Find where the given text appears and provide that cell's center as (x, y) coordinate. 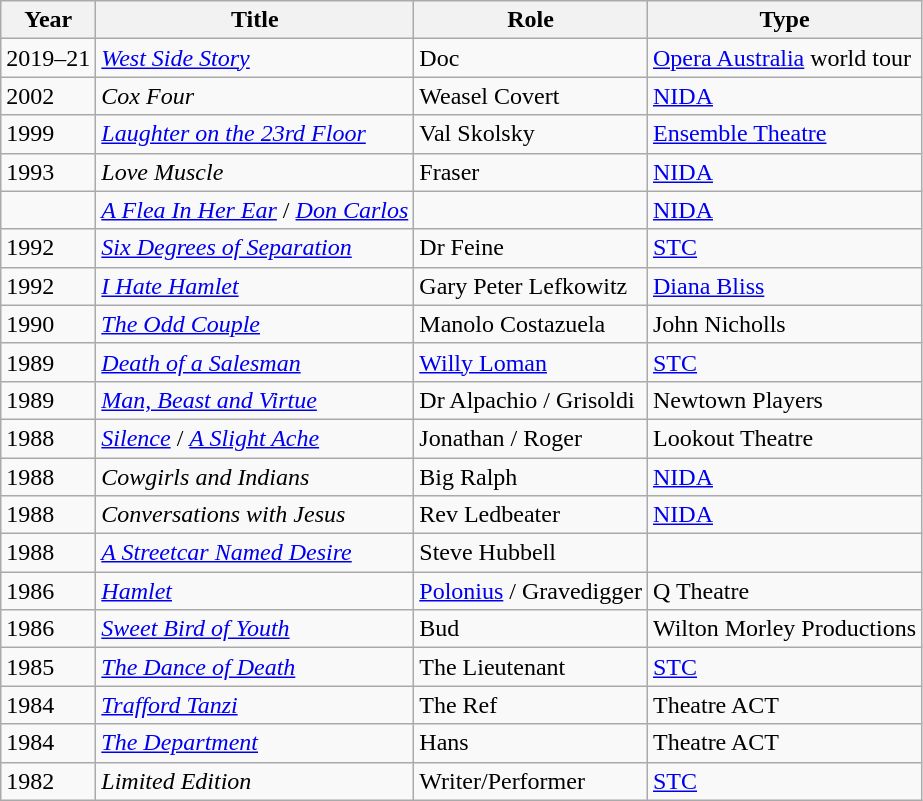
Weasel Covert (531, 96)
A Flea In Her Ear / Don Carlos (255, 210)
Role (531, 20)
Love Muscle (255, 172)
Laughter on the 23rd Floor (255, 134)
Dr Feine (531, 248)
Year (48, 20)
Fraser (531, 172)
Rev Ledbeater (531, 515)
1999 (48, 134)
The Lieutenant (531, 667)
Lookout Theatre (784, 438)
Diana Bliss (784, 286)
2002 (48, 96)
Six Degrees of Separation (255, 248)
The Ref (531, 705)
Death of a Salesman (255, 362)
Polonius / Gravedigger (531, 591)
Hans (531, 743)
Steve Hubbell (531, 553)
Title (255, 20)
Silence / A Slight Ache (255, 438)
West Side Story (255, 58)
Gary Peter Lefkowitz (531, 286)
Trafford Tanzi (255, 705)
1985 (48, 667)
I Hate Hamlet (255, 286)
Cox Four (255, 96)
Manolo Costazuela (531, 324)
Conversations with Jesus (255, 515)
A Streetcar Named Desire (255, 553)
1993 (48, 172)
Writer/Performer (531, 781)
The Department (255, 743)
Newtown Players (784, 400)
The Dance of Death (255, 667)
Type (784, 20)
Wilton Morley Productions (784, 629)
Val Skolsky (531, 134)
Dr Alpachio / Grisoldi (531, 400)
Limited Edition (255, 781)
Jonathan / Roger (531, 438)
Big Ralph (531, 477)
1982 (48, 781)
Man, Beast and Virtue (255, 400)
Sweet Bird of Youth (255, 629)
Q Theatre (784, 591)
John Nicholls (784, 324)
Cowgirls and Indians (255, 477)
Willy Loman (531, 362)
The Odd Couple (255, 324)
Hamlet (255, 591)
1990 (48, 324)
Doc (531, 58)
2019–21 (48, 58)
Opera Australia world tour (784, 58)
Ensemble Theatre (784, 134)
Bud (531, 629)
